Detect which cell encompasses the target text, then output its (x, y) center coordinate. 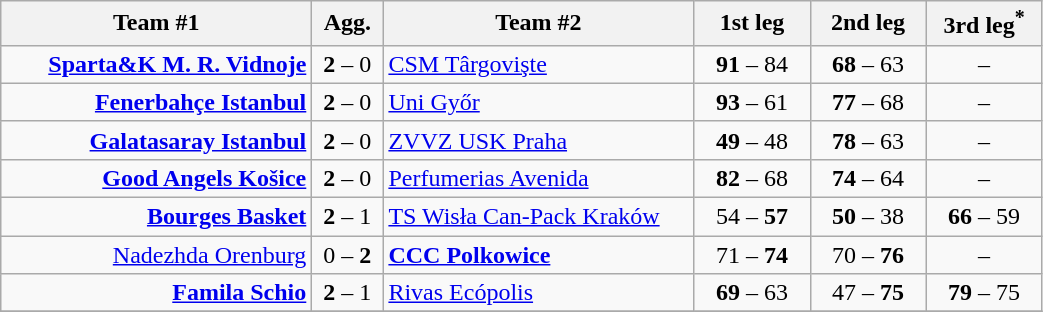
79 – 75 (984, 293)
50 – 38 (868, 217)
71 – 74 (752, 255)
91 – 84 (752, 64)
82 – 68 (752, 178)
77 – 68 (868, 102)
69 – 63 (752, 293)
47 – 75 (868, 293)
Team #1 (156, 24)
Galatasaray Istanbul (156, 140)
Uni Győr (538, 102)
Nadezhda Orenburg (156, 255)
CSM Târgovişte (538, 64)
ZVVZ USK Praha (538, 140)
3rd leg* (984, 24)
Good Angels Košice (156, 178)
Fenerbahçe Istanbul (156, 102)
CCC Polkowice (538, 255)
74 – 64 (868, 178)
Rivas Ecópolis (538, 293)
68 – 63 (868, 64)
1st leg (752, 24)
Agg. (348, 24)
Famila Schio (156, 293)
93 – 61 (752, 102)
TS Wisła Can-Pack Kraków (538, 217)
66 – 59 (984, 217)
Bourges Basket (156, 217)
Sparta&K M. R. Vidnoje (156, 64)
54 – 57 (752, 217)
Perfumerias Avenida (538, 178)
2nd leg (868, 24)
78 – 63 (868, 140)
Team #2 (538, 24)
70 – 76 (868, 255)
0 – 2 (348, 255)
49 – 48 (752, 140)
